Extract the [X, Y] coordinate from the center of the cell holding the provided text.  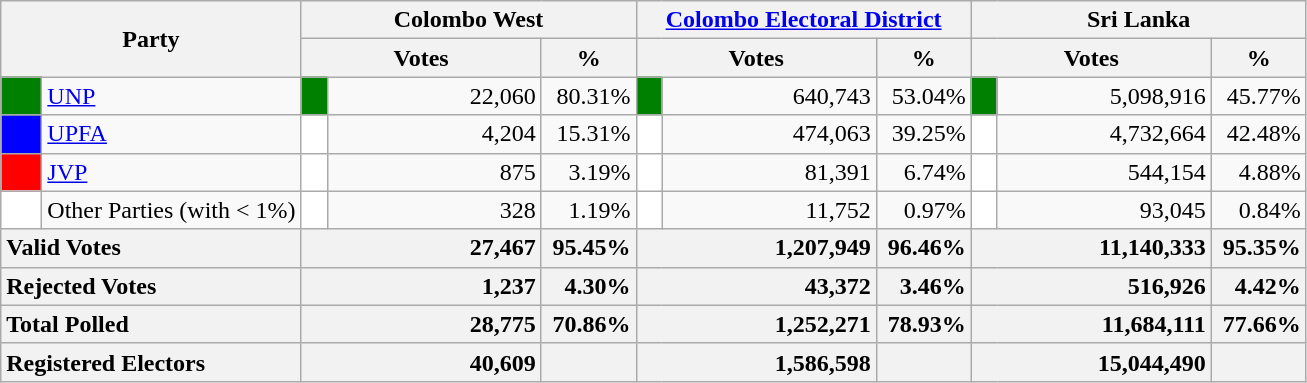
Other Parties (with < 1%) [172, 210]
81,391 [769, 172]
15.31% [588, 134]
3.19% [588, 172]
0.84% [1258, 210]
78.93% [924, 324]
80.31% [588, 96]
UNP [172, 96]
1,207,949 [756, 248]
474,063 [769, 134]
95.35% [1258, 248]
Rejected Votes [151, 286]
1,586,598 [756, 362]
4.42% [1258, 286]
4.88% [1258, 172]
JVP [172, 172]
11,140,333 [1091, 248]
875 [434, 172]
15,044,490 [1091, 362]
Colombo West [468, 20]
1,252,271 [756, 324]
95.45% [588, 248]
0.97% [924, 210]
11,684,111 [1091, 324]
516,926 [1091, 286]
4.30% [588, 286]
27,467 [421, 248]
328 [434, 210]
93,045 [1104, 210]
70.86% [588, 324]
45.77% [1258, 96]
39.25% [924, 134]
53.04% [924, 96]
96.46% [924, 248]
Sri Lanka [1138, 20]
28,775 [421, 324]
5,098,916 [1104, 96]
UPFA [172, 134]
640,743 [769, 96]
4,204 [434, 134]
77.66% [1258, 324]
3.46% [924, 286]
42.48% [1258, 134]
1.19% [588, 210]
Valid Votes [151, 248]
6.74% [924, 172]
11,752 [769, 210]
40,609 [421, 362]
Total Polled [151, 324]
544,154 [1104, 172]
43,372 [756, 286]
1,237 [421, 286]
Party [151, 39]
Registered Electors [151, 362]
Colombo Electoral District [804, 20]
4,732,664 [1104, 134]
22,060 [434, 96]
